From the cell containing the given text, extract its center point as (X, Y) coordinate. 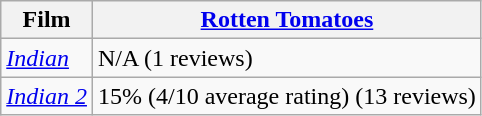
Film (47, 20)
Rotten Tomatoes (286, 20)
N/A (1 reviews) (286, 58)
15% (4/10 average rating) (13 reviews) (286, 96)
Indian 2 (47, 96)
Indian (47, 58)
